Locate the cell with the specified text and output its [X, Y] center coordinate. 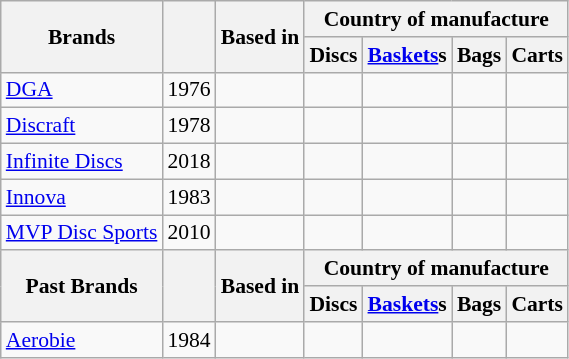
2018 [188, 162]
Aerobie [82, 340]
Past Brands [82, 286]
Brands [82, 36]
Infinite Discs [82, 162]
2010 [188, 233]
1983 [188, 197]
1976 [188, 90]
1984 [188, 340]
1978 [188, 126]
Innova [82, 197]
Discraft [82, 126]
MVP Disc Sports [82, 233]
DGA [82, 90]
